Locate the cell with the specified text and output its [x, y] center coordinate. 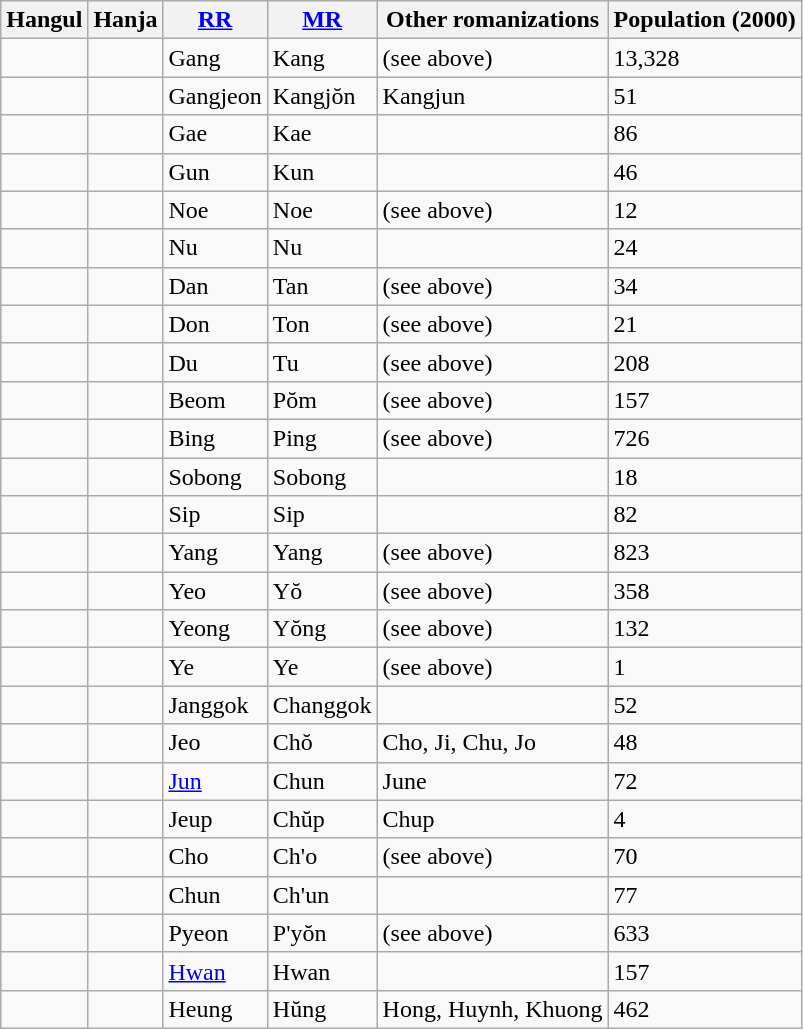
Du [215, 362]
Cho, Ji, Chu, Jo [492, 743]
Hŭng [322, 1009]
Chŏ [322, 743]
12 [704, 210]
72 [704, 781]
Kangjun [492, 96]
4 [704, 819]
Gangjeon [215, 96]
Yŏ [322, 591]
Jun [215, 781]
Ping [322, 438]
Cho [215, 857]
21 [704, 324]
Chup [492, 819]
Ton [322, 324]
Gang [215, 58]
Janggok [215, 705]
Hangul [44, 20]
132 [704, 629]
Ch'un [322, 895]
Jeo [215, 743]
Kun [322, 172]
Jeup [215, 819]
Tu [322, 362]
13,328 [704, 58]
Don [215, 324]
June [492, 781]
823 [704, 553]
Beom [215, 400]
Yŏng [322, 629]
Dan [215, 286]
208 [704, 362]
RR [215, 20]
48 [704, 743]
Heung [215, 1009]
Ch'o [322, 857]
46 [704, 172]
70 [704, 857]
Tan [322, 286]
Kae [322, 134]
86 [704, 134]
Chŭp [322, 819]
Pŏm [322, 400]
Hong, Huynh, Khuong [492, 1009]
633 [704, 933]
Pyeon [215, 933]
Yeo [215, 591]
1 [704, 667]
Kangjŏn [322, 96]
358 [704, 591]
726 [704, 438]
82 [704, 515]
34 [704, 286]
51 [704, 96]
Hanja [126, 20]
462 [704, 1009]
Other romanizations [492, 20]
52 [704, 705]
Bing [215, 438]
P'yŏn [322, 933]
Gae [215, 134]
24 [704, 248]
Yeong [215, 629]
77 [704, 895]
Gun [215, 172]
MR [322, 20]
18 [704, 477]
Population (2000) [704, 20]
Kang [322, 58]
Changgok [322, 705]
